Return the [x, y] coordinate for the center point of the cell that contains the specified text.  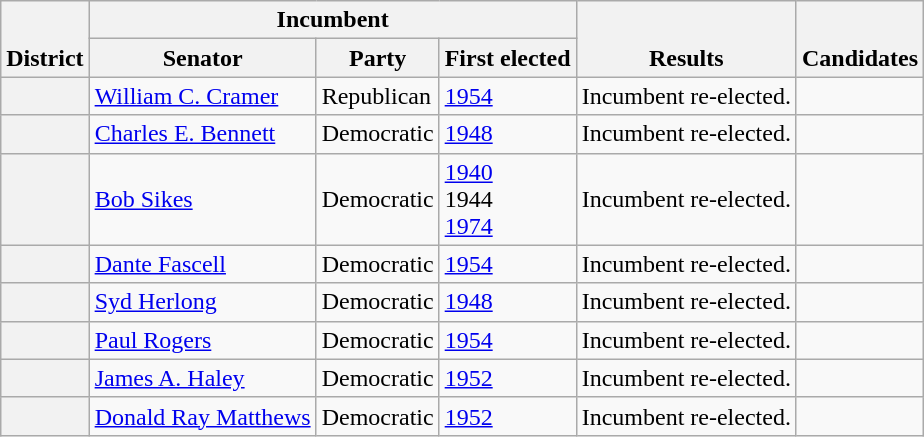
Results [686, 39]
Bob Sikes [202, 199]
James A. Haley [202, 378]
Paul Rogers [202, 340]
Republican [378, 96]
Donald Ray Matthews [202, 416]
Syd Herlong [202, 302]
Charles E. Bennett [202, 134]
First elected [508, 58]
William C. Cramer [202, 96]
District [45, 39]
Incumbent [332, 20]
Party [378, 58]
Dante Fascell [202, 264]
Senator [202, 58]
Candidates [860, 39]
19401944 1974 [508, 199]
